Return the [x, y] coordinate for the center point of the cell that contains the specified text.  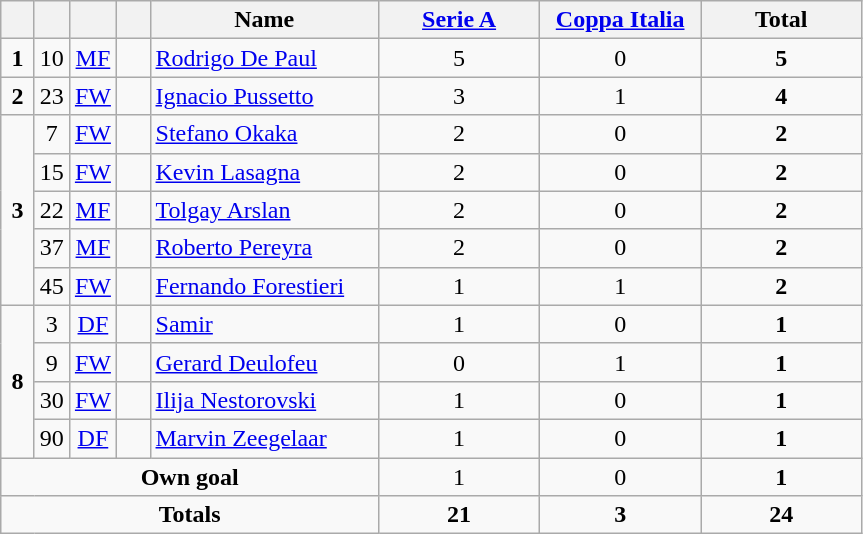
Stefano Okaka [264, 134]
Gerard Deulofeu [264, 362]
24 [782, 515]
15 [52, 172]
Rodrigo De Paul [264, 58]
9 [52, 362]
Name [264, 20]
Total [782, 20]
Coppa Italia [620, 20]
Marvin Zeegelaar [264, 438]
22 [52, 210]
Tolgay Arslan [264, 210]
Roberto Pereyra [264, 248]
Ignacio Pussetto [264, 96]
10 [52, 58]
30 [52, 400]
Kevin Lasagna [264, 172]
45 [52, 286]
Serie A [460, 20]
4 [782, 96]
Totals [190, 515]
Ilija Nestorovski [264, 400]
8 [18, 381]
90 [52, 438]
37 [52, 248]
Samir [264, 324]
23 [52, 96]
21 [460, 515]
Fernando Forestieri [264, 286]
Own goal [190, 477]
7 [52, 134]
